Capture the cell that displays the provided text and extract its (x, y) central coordinate. 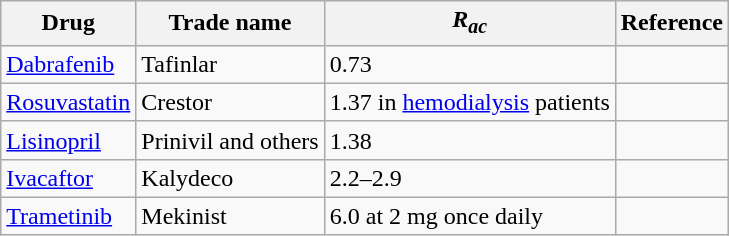
6.0 at 2 mg once daily (470, 216)
Trade name (230, 23)
Tafinlar (230, 64)
Drug (68, 23)
Rac (470, 23)
Crestor (230, 102)
0.73 (470, 64)
Reference (672, 23)
Kalydeco (230, 178)
Dabrafenib (68, 64)
Ivacaftor (68, 178)
Lisinopril (68, 140)
Rosuvastatin (68, 102)
1.38 (470, 140)
Trametinib (68, 216)
Mekinist (230, 216)
Prinivil and others (230, 140)
1.37 in hemodialysis patients (470, 102)
2.2–2.9 (470, 178)
